Determine the [X, Y] coordinate at the center of the cell enclosing the given text.  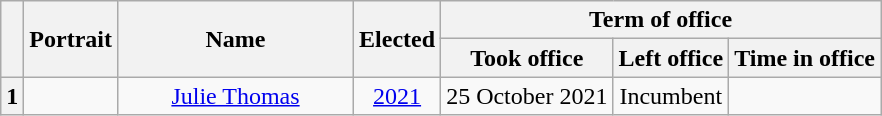
2021 [398, 96]
Name [235, 39]
Left office [671, 58]
Portrait [71, 39]
Julie Thomas [235, 96]
Took office [527, 58]
25 October 2021 [527, 96]
Time in office [805, 58]
Term of office [661, 20]
Incumbent [671, 96]
Elected [398, 39]
1 [12, 96]
